Output the (x, y) coordinate of the center of the cell containing the given text.  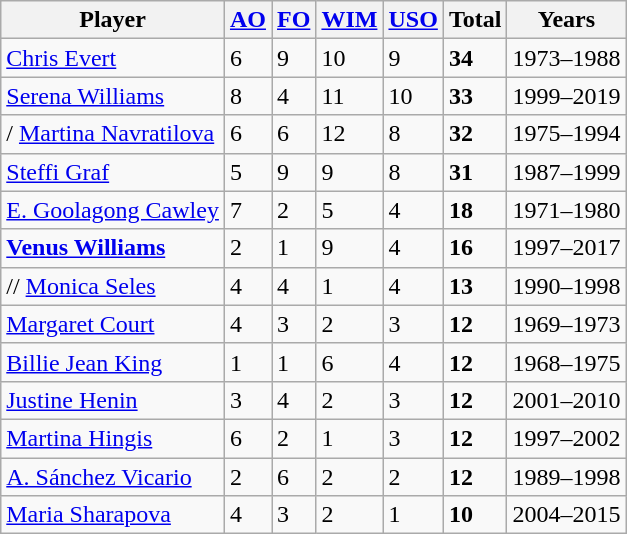
13 (475, 286)
31 (475, 172)
Player (113, 20)
1999–2019 (566, 96)
Maria Sharapova (113, 515)
16 (475, 248)
Serena Williams (113, 96)
AO (248, 20)
1973–1988 (566, 58)
1969–1973 (566, 324)
7 (248, 210)
2004–2015 (566, 515)
Margaret Court (113, 324)
Billie Jean King (113, 362)
A. Sánchez Vicario (113, 477)
Years (566, 20)
Justine Henin (113, 400)
34 (475, 58)
Total (475, 20)
18 (475, 210)
WIM (350, 20)
E. Goolagong Cawley (113, 210)
32 (475, 134)
1968–1975 (566, 362)
Martina Hingis (113, 438)
1987–1999 (566, 172)
1989–1998 (566, 477)
// Monica Seles (113, 286)
1997–2002 (566, 438)
11 (350, 96)
FO (294, 20)
1990–1998 (566, 286)
2001–2010 (566, 400)
1975–1994 (566, 134)
1971–1980 (566, 210)
33 (475, 96)
Venus Williams (113, 248)
Steffi Graf (113, 172)
/ Martina Navratilova (113, 134)
USO (413, 20)
1997–2017 (566, 248)
Chris Evert (113, 58)
